Extract the (x, y) coordinate from the center of the cell holding the provided text.  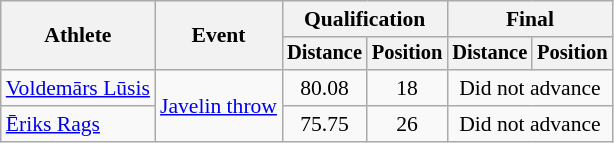
Javelin throw (218, 106)
Voldemārs Lūsis (78, 88)
Qualification (364, 19)
Ēriks Rags (78, 124)
26 (407, 124)
Athlete (78, 36)
80.08 (324, 88)
Event (218, 36)
18 (407, 88)
75.75 (324, 124)
Final (530, 19)
